Locate the cell with the specified text and output its [x, y] center coordinate. 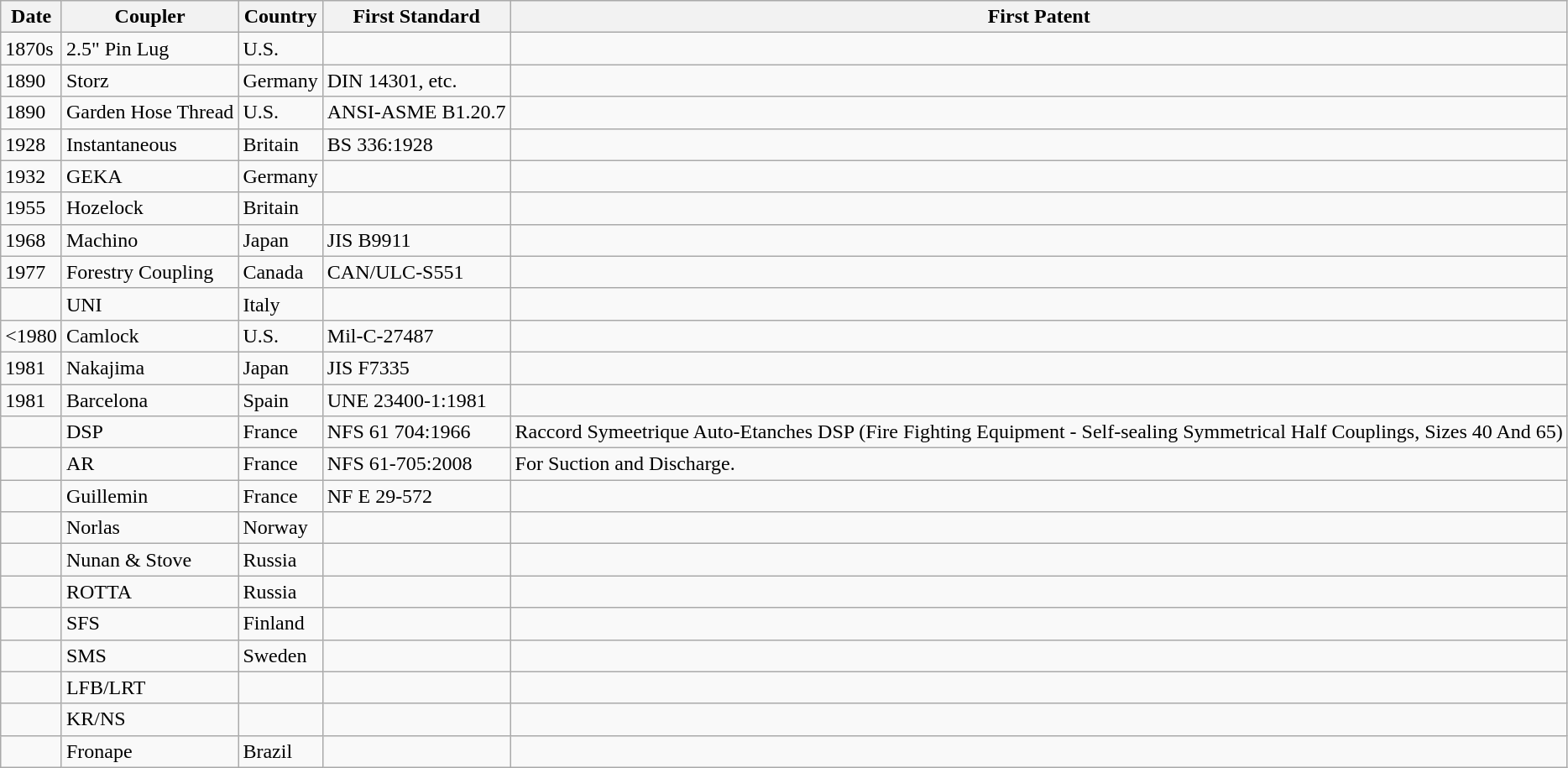
Instantaneous [149, 144]
UNE 23400-1:1981 [416, 400]
Coupler [149, 17]
Italy [280, 304]
Norway [280, 528]
1932 [32, 176]
1955 [32, 208]
NFS 61 704:1966 [416, 432]
LFB/LRT [149, 687]
First Patent [1039, 17]
For Suction and Discharge. [1039, 464]
SMS [149, 656]
Spain [280, 400]
Barcelona [149, 400]
Guillemin [149, 496]
Forestry Coupling [149, 272]
Machino [149, 240]
2.5" Pin Lug [149, 49]
JIS F7335 [416, 368]
ROTTA [149, 592]
UNI [149, 304]
Camlock [149, 336]
1870s [32, 49]
Fronape [149, 751]
Canada [280, 272]
SFS [149, 624]
Sweden [280, 656]
Brazil [280, 751]
JIS B9911 [416, 240]
ANSI-ASME B1.20.7 [416, 112]
Date [32, 17]
AR [149, 464]
First Standard [416, 17]
Nakajima [149, 368]
NFS 61-705:2008 [416, 464]
Hozelock [149, 208]
CAN/ULC-S551 [416, 272]
DSP [149, 432]
NF E 29-572 [416, 496]
GEKA [149, 176]
Norlas [149, 528]
Country [280, 17]
1928 [32, 144]
Nunan & Stove [149, 560]
1977 [32, 272]
Storz [149, 81]
DIN 14301, etc. [416, 81]
Raccord Symeetrique Auto-Etanches DSP (Fire Fighting Equipment - Self-sealing Symmetrical Half Couplings, Sizes 40 And 65) [1039, 432]
Mil-C-27487 [416, 336]
Finland [280, 624]
<1980 [32, 336]
BS 336:1928 [416, 144]
Garden Hose Thread [149, 112]
1968 [32, 240]
KR/NS [149, 719]
